Pinpoint the cell where the given text exists, returning its [x, y] midpoint coordinate. 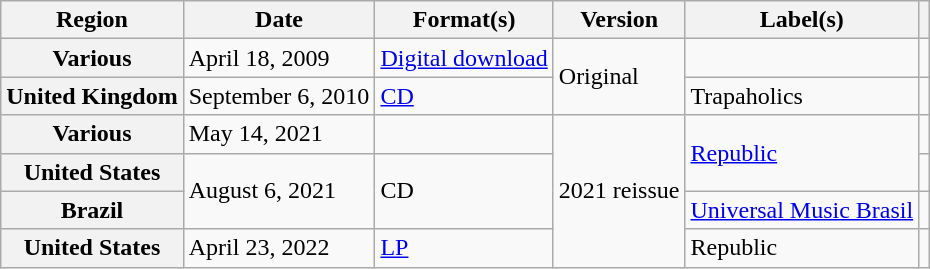
Digital download [464, 58]
Version [619, 20]
2021 reissue [619, 191]
Date [279, 20]
August 6, 2021 [279, 191]
Label(s) [802, 20]
Format(s) [464, 20]
Brazil [92, 210]
April 23, 2022 [279, 248]
United Kingdom [92, 96]
Region [92, 20]
Universal Music Brasil [802, 210]
LP [464, 248]
May 14, 2021 [279, 134]
September 6, 2010 [279, 96]
Trapaholics [802, 96]
April 18, 2009 [279, 58]
Original [619, 77]
